Pinpoint the cell where the given text exists, returning its [x, y] midpoint coordinate. 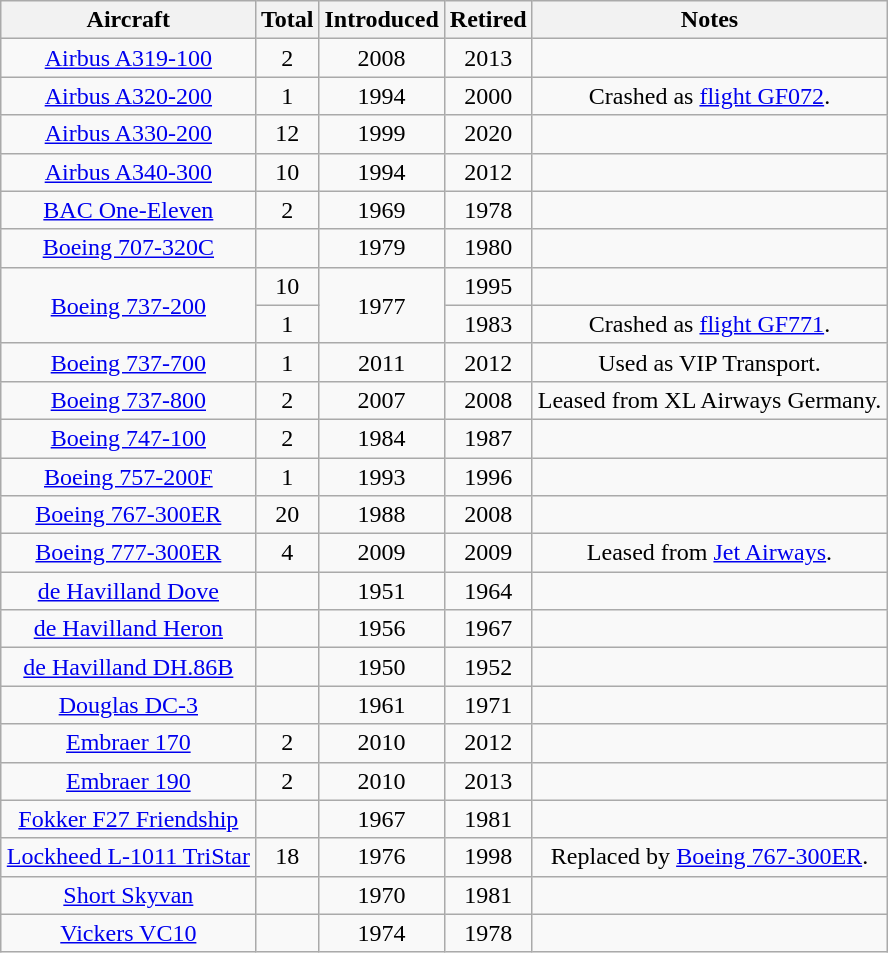
1983 [488, 324]
1984 [382, 438]
Boeing 757-200F [128, 477]
Used as VIP Transport. [710, 362]
2020 [488, 134]
Boeing 777-300ER [128, 553]
1970 [382, 895]
1956 [382, 629]
Short Skyvan [128, 895]
1976 [382, 857]
18 [287, 857]
Fokker F27 Friendship [128, 819]
Notes [710, 20]
1999 [382, 134]
Boeing 737-800 [128, 400]
1961 [382, 705]
1987 [488, 438]
1974 [382, 933]
Introduced [382, 20]
1964 [488, 591]
Total [287, 20]
1969 [382, 210]
1998 [488, 857]
Replaced by Boeing 767-300ER. [710, 857]
Boeing 707-320C [128, 248]
Embraer 170 [128, 743]
Douglas DC-3 [128, 705]
2007 [382, 400]
1980 [488, 248]
1988 [382, 515]
1950 [382, 667]
Leased from Jet Airways. [710, 553]
1971 [488, 705]
Crashed as flight GF072. [710, 96]
Crashed as flight GF771. [710, 324]
2011 [382, 362]
de Havilland Dove [128, 591]
2000 [488, 96]
Lockheed L-1011 TriStar [128, 857]
Boeing 737-700 [128, 362]
Aircraft [128, 20]
4 [287, 553]
Airbus A330-200 [128, 134]
de Havilland DH.86B [128, 667]
Airbus A340-300 [128, 172]
Boeing 767-300ER [128, 515]
Retired [488, 20]
Airbus A320-200 [128, 96]
1977 [382, 305]
BAC One-Eleven [128, 210]
1952 [488, 667]
de Havilland Heron [128, 629]
1993 [382, 477]
Airbus A319-100 [128, 58]
12 [287, 134]
Leased from XL Airways Germany. [710, 400]
1995 [488, 286]
Vickers VC10 [128, 933]
20 [287, 515]
1996 [488, 477]
1979 [382, 248]
Embraer 190 [128, 781]
Boeing 737-200 [128, 305]
Boeing 747-100 [128, 438]
1951 [382, 591]
